Identify which cell holds the provided text, then report its (x, y) central coordinate. 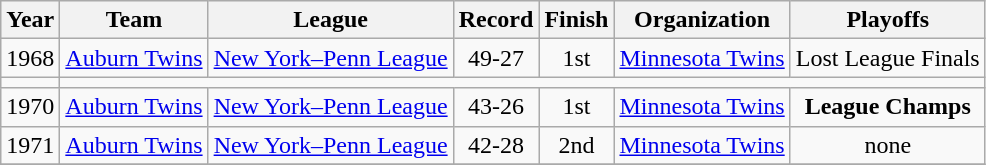
League Champs (888, 107)
none (888, 145)
Finish (576, 20)
2nd (576, 145)
1971 (30, 145)
49-27 (496, 58)
League (330, 20)
43-26 (496, 107)
1968 (30, 58)
1970 (30, 107)
Team (134, 20)
Year (30, 20)
Record (496, 20)
42-28 (496, 145)
Playoffs (888, 20)
Organization (702, 20)
Lost League Finals (888, 58)
